For the text-containing cell, return its midpoint in (X, Y) coordinate format. 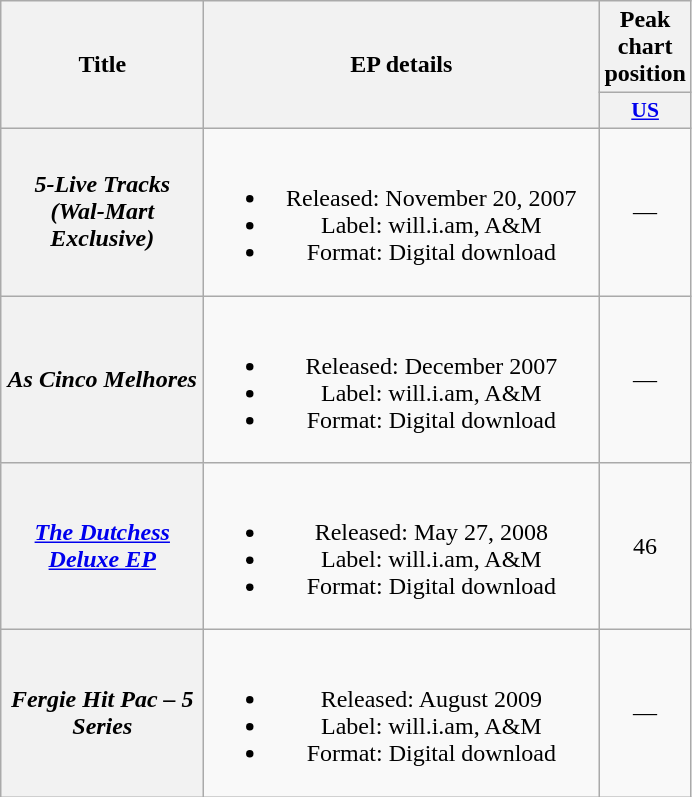
Title (102, 65)
Fergie Hit Pac – 5 Series (102, 714)
The Dutchess Deluxe EP (102, 546)
Released: August 2009Label: will.i.am, A&MFormat: Digital download (402, 714)
Released: November 20, 2007Label: will.i.am, A&MFormat: Digital download (402, 212)
US (645, 111)
Peakchartposition (645, 47)
Released: December 2007Label: will.i.am, A&MFormat: Digital download (402, 380)
EP details (402, 65)
Released: May 27, 2008Label: will.i.am, A&MFormat: Digital download (402, 546)
As Cinco Melhores (102, 380)
46 (645, 546)
5-Live Tracks (Wal-Mart Exclusive) (102, 212)
